Pinpoint the cell where the given text exists, returning its (x, y) midpoint coordinate. 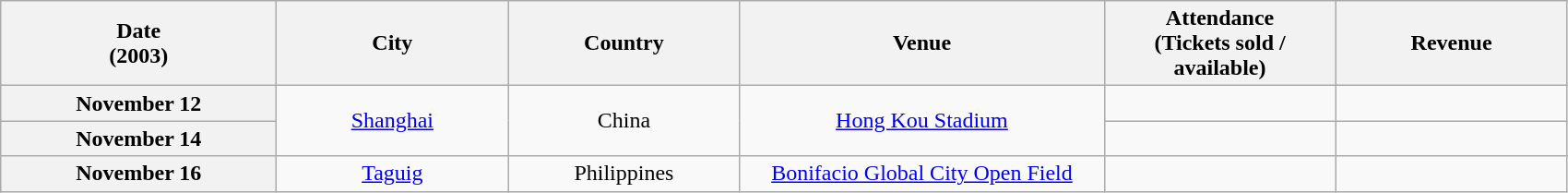
November 12 (138, 103)
Venue (922, 43)
Philippines (624, 174)
Shanghai (393, 121)
Revenue (1452, 43)
November 16 (138, 174)
Bonifacio Global City Open Field (922, 174)
Date(2003) (138, 43)
China (624, 121)
Country (624, 43)
Taguig (393, 174)
Hong Kou Stadium (922, 121)
Attendance (Tickets sold / available) (1219, 43)
City (393, 43)
November 14 (138, 139)
